Extract the (x, y) coordinate from the center of the cell holding the provided text.  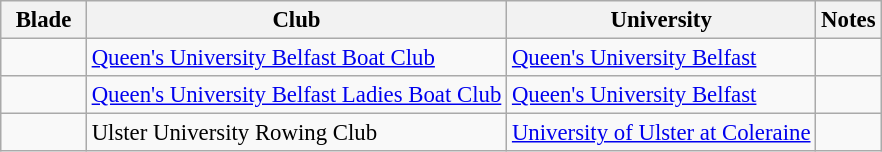
University (662, 20)
Notes (848, 20)
Club (296, 20)
University of Ulster at Coleraine (662, 133)
Ulster University Rowing Club (296, 133)
Queen's University Belfast Boat Club (296, 58)
Queen's University Belfast Ladies Boat Club (296, 95)
Blade (44, 20)
